Capture the cell that displays the provided text and extract its (X, Y) central coordinate. 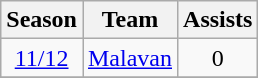
Malavan (130, 58)
Team (130, 20)
Assists (218, 20)
Season (42, 20)
0 (218, 58)
11/12 (42, 58)
